Return the [x, y] coordinate for the center point of the cell that contains the specified text.  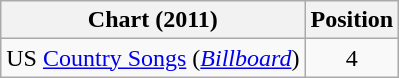
Chart (2011) [153, 20]
US Country Songs (Billboard) [153, 58]
4 [352, 58]
Position [352, 20]
